Extract the [x, y] coordinate from the center of the cell holding the provided text.  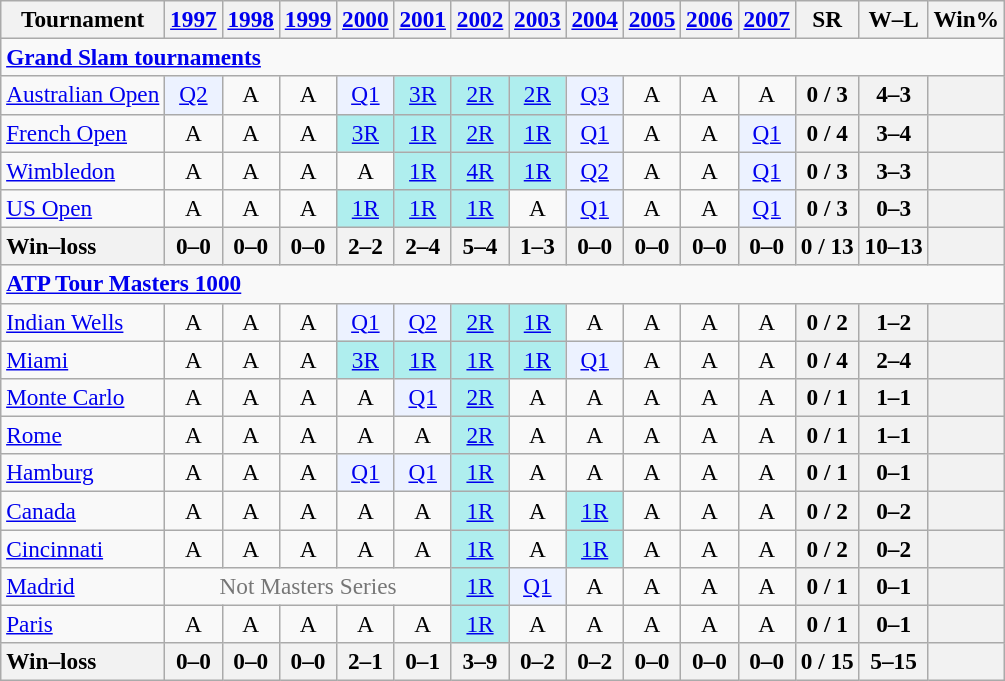
Indian Wells [83, 322]
3–9 [480, 662]
1–3 [538, 246]
1997 [194, 19]
2006 [710, 19]
2002 [480, 19]
Madrid [83, 586]
1999 [308, 19]
Wimbledon [83, 170]
0 / 13 [827, 246]
Australian Open [83, 95]
US Open [83, 208]
4R [480, 170]
2000 [366, 19]
10–13 [894, 246]
2005 [652, 19]
3–3 [894, 170]
3–4 [894, 133]
Tournament [83, 19]
Cincinnati [83, 548]
Not Masters Series [308, 586]
Miami [83, 359]
Hamburg [83, 473]
5–15 [894, 662]
2001 [422, 19]
0 / 15 [827, 662]
1998 [250, 19]
Paris [83, 624]
0–3 [894, 208]
Canada [83, 510]
Monte Carlo [83, 397]
ATP Tour Masters 1000 [503, 284]
Rome [83, 435]
2–1 [366, 662]
Win% [966, 19]
2004 [594, 19]
French Open [83, 133]
Grand Slam tournaments [503, 57]
4–3 [894, 95]
SR [827, 19]
Q3 [594, 95]
2003 [538, 19]
1–2 [894, 322]
2007 [766, 19]
5–4 [480, 246]
2–2 [366, 246]
W–L [894, 19]
